Pinpoint the cell where the given text exists, returning its [X, Y] midpoint coordinate. 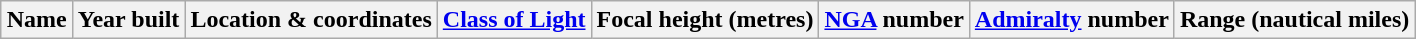
Focal height (metres) [705, 20]
NGA number [894, 20]
Location & coordinates [311, 20]
Class of Light [514, 20]
Admiralty number [1072, 20]
Name [36, 20]
Range (nautical miles) [1294, 20]
Year built [128, 20]
